Search for the cell housing the specified text and yield its (x, y) center coordinate. 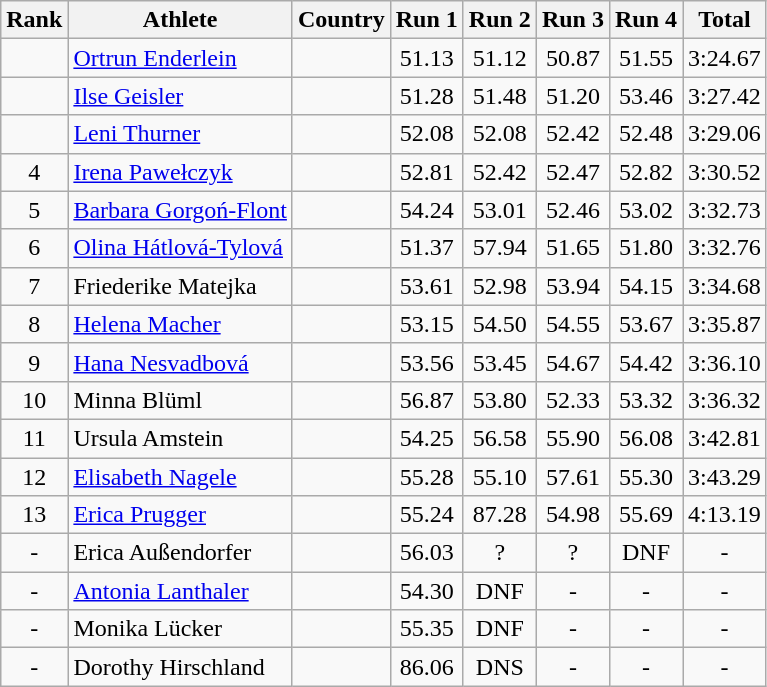
Erica Außendorfer (180, 553)
3:43.29 (725, 477)
Ursula Amstein (180, 438)
53.67 (646, 324)
Hana Nesvadbová (180, 362)
54.30 (426, 591)
Minna Blüml (180, 400)
Run 4 (646, 20)
3:32.73 (725, 210)
Run 3 (572, 20)
55.24 (426, 515)
53.01 (500, 210)
55.69 (646, 515)
52.82 (646, 172)
53.56 (426, 362)
54.55 (572, 324)
52.47 (572, 172)
54.25 (426, 438)
3:35.87 (725, 324)
51.13 (426, 58)
56.58 (500, 438)
52.46 (572, 210)
53.80 (500, 400)
5 (34, 210)
55.30 (646, 477)
52.48 (646, 134)
Run 1 (426, 20)
87.28 (500, 515)
51.28 (426, 96)
54.98 (572, 515)
3:36.32 (725, 400)
53.15 (426, 324)
52.98 (500, 286)
52.81 (426, 172)
53.94 (572, 286)
50.87 (572, 58)
54.15 (646, 286)
Total (725, 20)
3:30.52 (725, 172)
56.08 (646, 438)
10 (34, 400)
Dorothy Hirschland (180, 667)
Friederike Matejka (180, 286)
3:34.68 (725, 286)
57.94 (500, 248)
51.48 (500, 96)
Barbara Gorgoń-Flont (180, 210)
6 (34, 248)
Ilse Geisler (180, 96)
3:36.10 (725, 362)
Helena Macher (180, 324)
Erica Prugger (180, 515)
Elisabeth Nagele (180, 477)
53.61 (426, 286)
51.55 (646, 58)
51.65 (572, 248)
54.50 (500, 324)
53.46 (646, 96)
Country (341, 20)
55.90 (572, 438)
4 (34, 172)
Monika Lücker (180, 629)
7 (34, 286)
9 (34, 362)
Athlete (180, 20)
13 (34, 515)
Irena Pawełczyk (180, 172)
3:32.76 (725, 248)
Run 2 (500, 20)
Rank (34, 20)
53.32 (646, 400)
55.10 (500, 477)
3:24.67 (725, 58)
54.24 (426, 210)
Antonia Lanthaler (180, 591)
11 (34, 438)
52.33 (572, 400)
51.37 (426, 248)
3:29.06 (725, 134)
Ortrun Enderlein (180, 58)
86.06 (426, 667)
57.61 (572, 477)
55.35 (426, 629)
DNS (500, 667)
53.45 (500, 362)
54.67 (572, 362)
3:42.81 (725, 438)
Olina Hátlová-Tylová (180, 248)
51.80 (646, 248)
54.42 (646, 362)
56.87 (426, 400)
51.20 (572, 96)
12 (34, 477)
8 (34, 324)
51.12 (500, 58)
Leni Thurner (180, 134)
56.03 (426, 553)
3:27.42 (725, 96)
55.28 (426, 477)
4:13.19 (725, 515)
53.02 (646, 210)
